Find where the given text appears and provide that cell's center as (X, Y) coordinate. 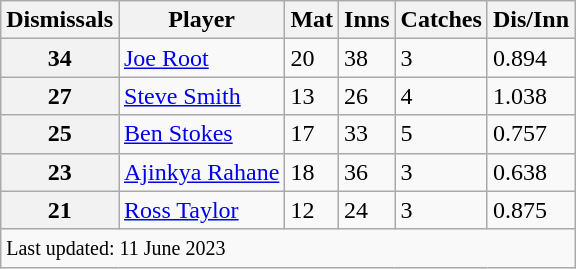
25 (60, 134)
38 (367, 58)
Catches (441, 20)
0.638 (530, 172)
27 (60, 96)
5 (441, 134)
1.038 (530, 96)
18 (312, 172)
Dismissals (60, 20)
12 (312, 210)
Dis/Inn (530, 20)
26 (367, 96)
0.875 (530, 210)
21 (60, 210)
Mat (312, 20)
4 (441, 96)
17 (312, 134)
Steve Smith (201, 96)
Ross Taylor (201, 210)
Inns (367, 20)
0.894 (530, 58)
Joe Root (201, 58)
20 (312, 58)
34 (60, 58)
0.757 (530, 134)
Player (201, 20)
24 (367, 210)
36 (367, 172)
33 (367, 134)
23 (60, 172)
Ben Stokes (201, 134)
13 (312, 96)
Last updated: 11 June 2023 (288, 248)
Ajinkya Rahane (201, 172)
